Extract the [X, Y] coordinate from the center of the cell holding the provided text.  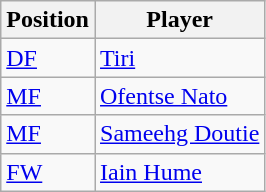
Ofentse Nato [179, 96]
Tiri [179, 58]
Iain Hume [179, 172]
DF [48, 58]
Position [48, 20]
Sameehg Doutie [179, 134]
FW [48, 172]
Player [179, 20]
